Output the [X, Y] coordinate of the center of the cell containing the given text.  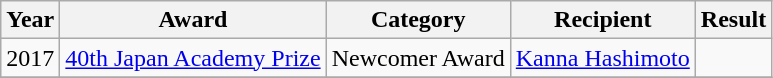
40th Japan Academy Prize [193, 58]
Category [418, 20]
Result [733, 20]
Award [193, 20]
Kanna Hashimoto [602, 58]
2017 [30, 58]
Recipient [602, 20]
Newcomer Award [418, 58]
Year [30, 20]
